Extract the [x, y] coordinate from the center of the cell holding the provided text.  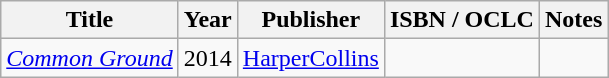
Publisher [310, 20]
2014 [208, 58]
ISBN / OCLC [462, 20]
Common Ground [90, 58]
Year [208, 20]
Title [90, 20]
Notes [573, 20]
HarperCollins [310, 58]
